Output the (x, y) coordinate of the center of the cell containing the given text.  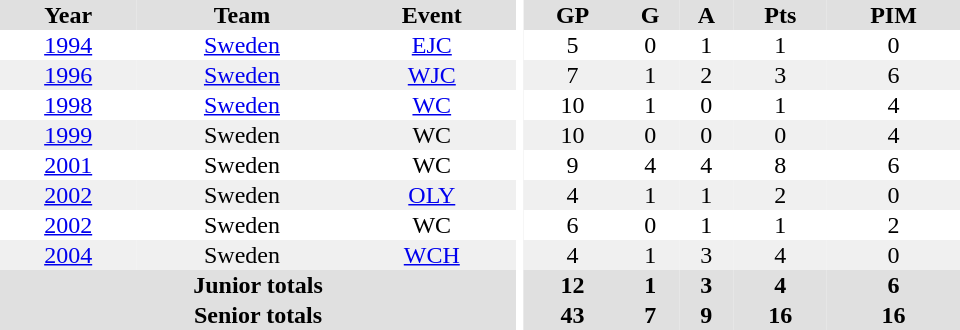
Junior totals (258, 285)
2001 (68, 165)
GP (572, 15)
43 (572, 315)
8 (781, 165)
A (706, 15)
1994 (68, 45)
Senior totals (258, 315)
1999 (68, 135)
5 (572, 45)
PIM (894, 15)
2004 (68, 255)
Event (432, 15)
12 (572, 285)
WCH (432, 255)
Year (68, 15)
EJC (432, 45)
1996 (68, 75)
1998 (68, 105)
WJC (432, 75)
Team (242, 15)
G (650, 15)
OLY (432, 195)
Pts (781, 15)
